Detect which cell encompasses the target text, then output its [x, y] center coordinate. 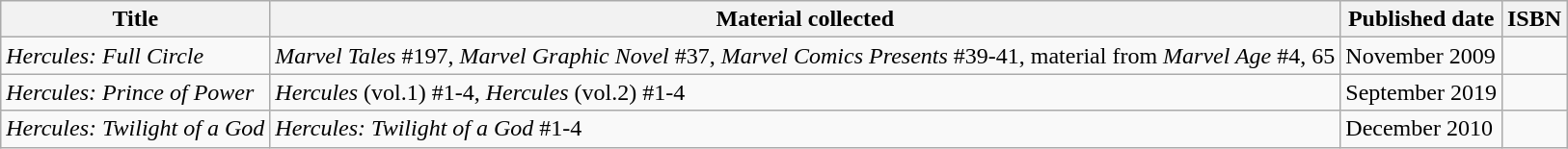
Title [135, 19]
ISBN [1533, 19]
November 2009 [1421, 56]
Hercules: Twilight of a God #1-4 [805, 129]
Hercules: Full Circle [135, 56]
Published date [1421, 19]
Marvel Tales #197, Marvel Graphic Novel #37, Marvel Comics Presents #39-41, material from Marvel Age #4, 65 [805, 56]
Hercules: Prince of Power [135, 92]
September 2019 [1421, 92]
Hercules (vol.1) #1-4, Hercules (vol.2) #1-4 [805, 92]
Material collected [805, 19]
December 2010 [1421, 129]
Hercules: Twilight of a God [135, 129]
